For the text-containing cell, return its midpoint in (X, Y) coordinate format. 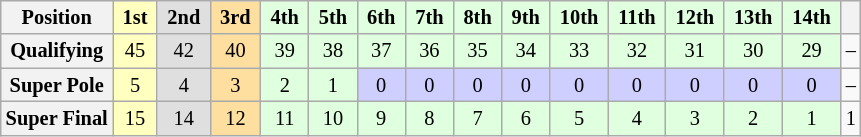
12 (235, 118)
2nd (184, 17)
42 (184, 51)
6 (526, 118)
35 (477, 51)
6th (381, 17)
32 (636, 51)
Position (57, 17)
3rd (235, 17)
30 (753, 51)
1st (136, 17)
31 (695, 51)
Qualifying (57, 51)
45 (136, 51)
14 (184, 118)
5th (333, 17)
9 (381, 118)
15 (136, 118)
Super Pole (57, 85)
10th (579, 17)
14th (811, 17)
10 (333, 118)
36 (429, 51)
29 (811, 51)
13th (753, 17)
38 (333, 51)
4th (285, 17)
33 (579, 51)
11 (285, 118)
9th (526, 17)
7 (477, 118)
37 (381, 51)
12th (695, 17)
39 (285, 51)
Super Final (57, 118)
8 (429, 118)
40 (235, 51)
11th (636, 17)
34 (526, 51)
8th (477, 17)
7th (429, 17)
